Locate the cell with the specified text and output its [X, Y] center coordinate. 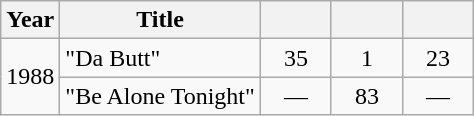
Year [30, 20]
83 [366, 96]
1 [366, 58]
Title [160, 20]
"Da Butt" [160, 58]
1988 [30, 77]
35 [296, 58]
"Be Alone Tonight" [160, 96]
23 [438, 58]
